Extract the [X, Y] coordinate from the center of the cell holding the provided text.  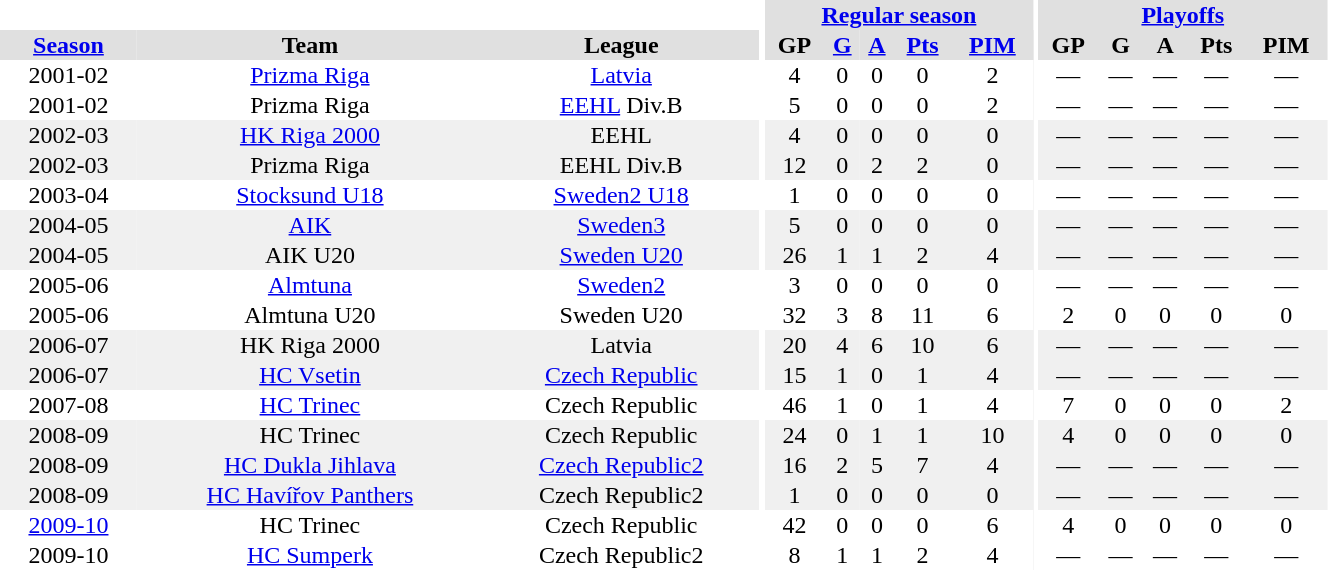
Season [68, 45]
42 [794, 525]
26 [794, 255]
20 [794, 345]
24 [794, 435]
Sweden2 [622, 285]
2003-04 [68, 195]
AIK [310, 225]
32 [794, 315]
EEHL [622, 135]
League [622, 45]
2007-08 [68, 405]
Team [310, 45]
Sweden2 U18 [622, 195]
Stocksund U18 [310, 195]
16 [794, 465]
HC Sumperk [310, 555]
AIK U20 [310, 255]
Almtuna [310, 285]
HC Dukla Jihlava [310, 465]
Almtuna U20 [310, 315]
15 [794, 375]
Regular season [898, 15]
46 [794, 405]
HC Vsetin [310, 375]
Playoffs [1182, 15]
11 [923, 315]
HC Havířov Panthers [310, 495]
12 [794, 165]
Sweden3 [622, 225]
